Find where the given text appears and provide that cell's center as (X, Y) coordinate. 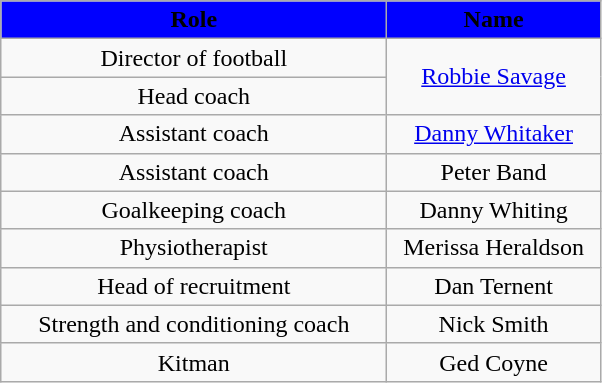
Head coach (194, 96)
Robbie Savage (494, 77)
Nick Smith (494, 324)
Head of recruitment (194, 286)
Dan Ternent (494, 286)
Role (194, 20)
Kitman (194, 362)
Merissa Heraldson (494, 248)
Peter Band (494, 172)
Strength and conditioning coach (194, 324)
Name (494, 20)
Danny Whitaker (494, 134)
Goalkeeping coach (194, 210)
Ged Coyne (494, 362)
Physiotherapist (194, 248)
Danny Whiting (494, 210)
Director of football (194, 58)
